Search for the cell housing the specified text and yield its (X, Y) center coordinate. 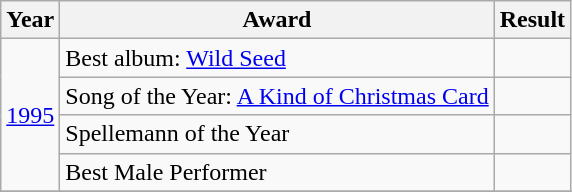
Best Male Performer (277, 172)
Spellemann of the Year (277, 134)
Best album: Wild Seed (277, 58)
Award (277, 20)
Year (30, 20)
Result (532, 20)
Song of the Year: A Kind of Christmas Card (277, 96)
1995 (30, 115)
